Detect which cell encompasses the target text, then output its [x, y] center coordinate. 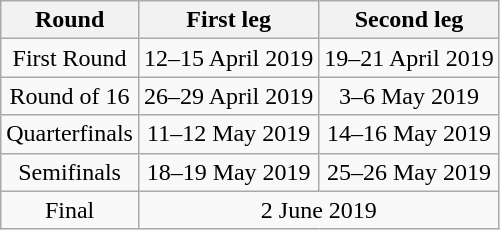
11–12 May 2019 [228, 134]
19–21 April 2019 [409, 58]
12–15 April 2019 [228, 58]
25–26 May 2019 [409, 172]
Round of 16 [70, 96]
2 June 2019 [318, 210]
First leg [228, 20]
26–29 April 2019 [228, 96]
Second leg [409, 20]
Final [70, 210]
Quarterfinals [70, 134]
18–19 May 2019 [228, 172]
3–6 May 2019 [409, 96]
First Round [70, 58]
Round [70, 20]
Semifinals [70, 172]
14–16 May 2019 [409, 134]
